Detect which cell encompasses the target text, then output its [x, y] center coordinate. 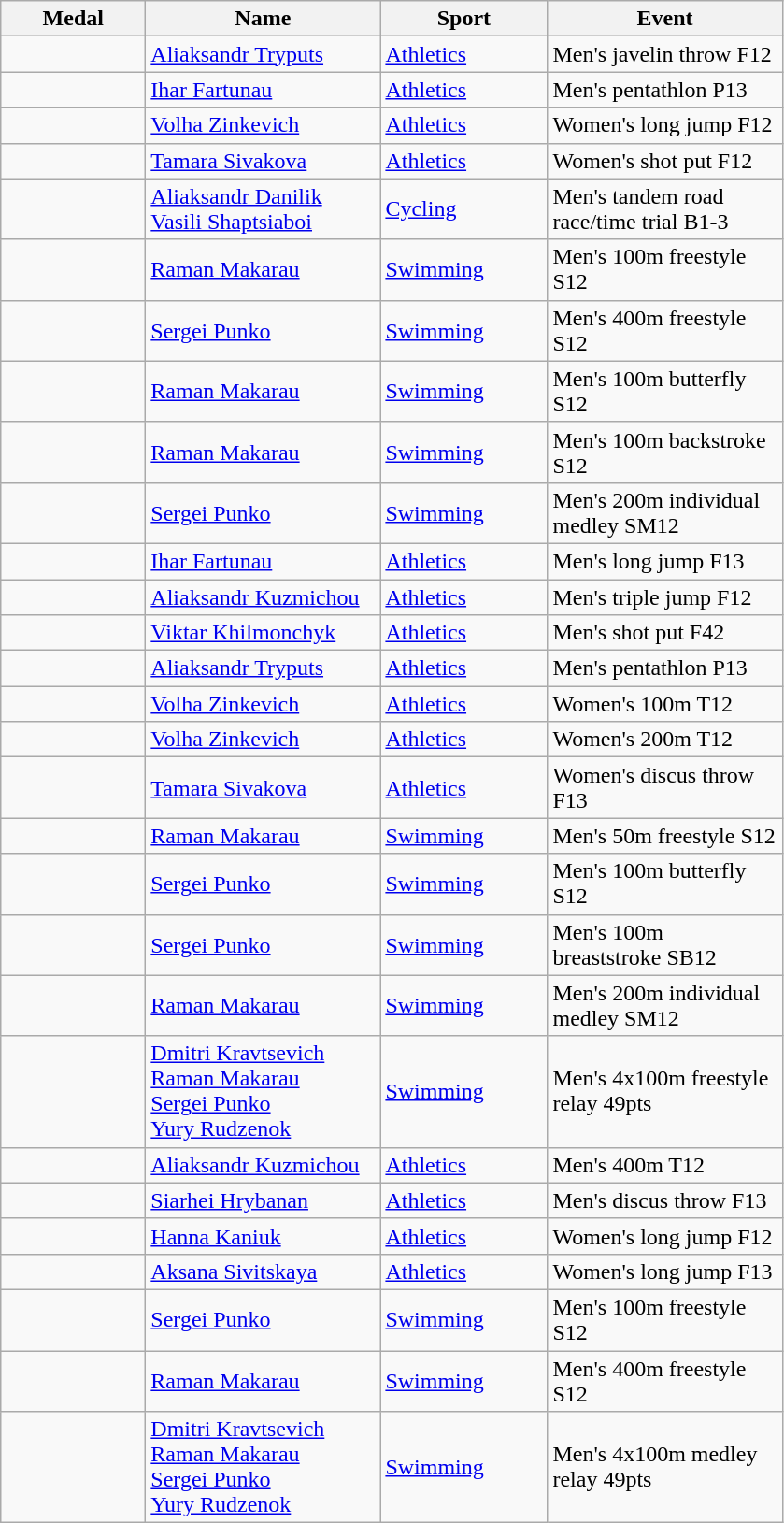
Sport [463, 19]
Women's discus throw F13 [665, 787]
Men's 100m breaststroke SB12 [665, 944]
Men's 50m freestyle S12 [665, 836]
Women's 200m T12 [665, 740]
Siarhei Hrybanan [264, 1200]
Cycling [463, 209]
Women's shot put F12 [665, 161]
Men's discus throw F13 [665, 1200]
Men's 4x100m freestyle relay 49pts [665, 1092]
Men's javelin throw F12 [665, 54]
Men's shot put F42 [665, 633]
Aliaksandr Danilik Vasili Shaptsiaboi [264, 209]
Men's 4x100m medley relay 49pts [665, 1468]
Men's triple jump F12 [665, 597]
Name [264, 19]
Women's long jump F13 [665, 1272]
Viktar Khilmonchyk [264, 633]
Aksana Sivitskaya [264, 1272]
Medal [73, 19]
Event [665, 19]
Hanna Kaniuk [264, 1236]
Men's tandem road race/time trial B1-3 [665, 209]
Men's long jump F13 [665, 561]
Women's 100m T12 [665, 704]
Men's 100m backstroke S12 [665, 453]
Men's 400m T12 [665, 1165]
